From the cell containing the given text, extract its center point as [x, y] coordinate. 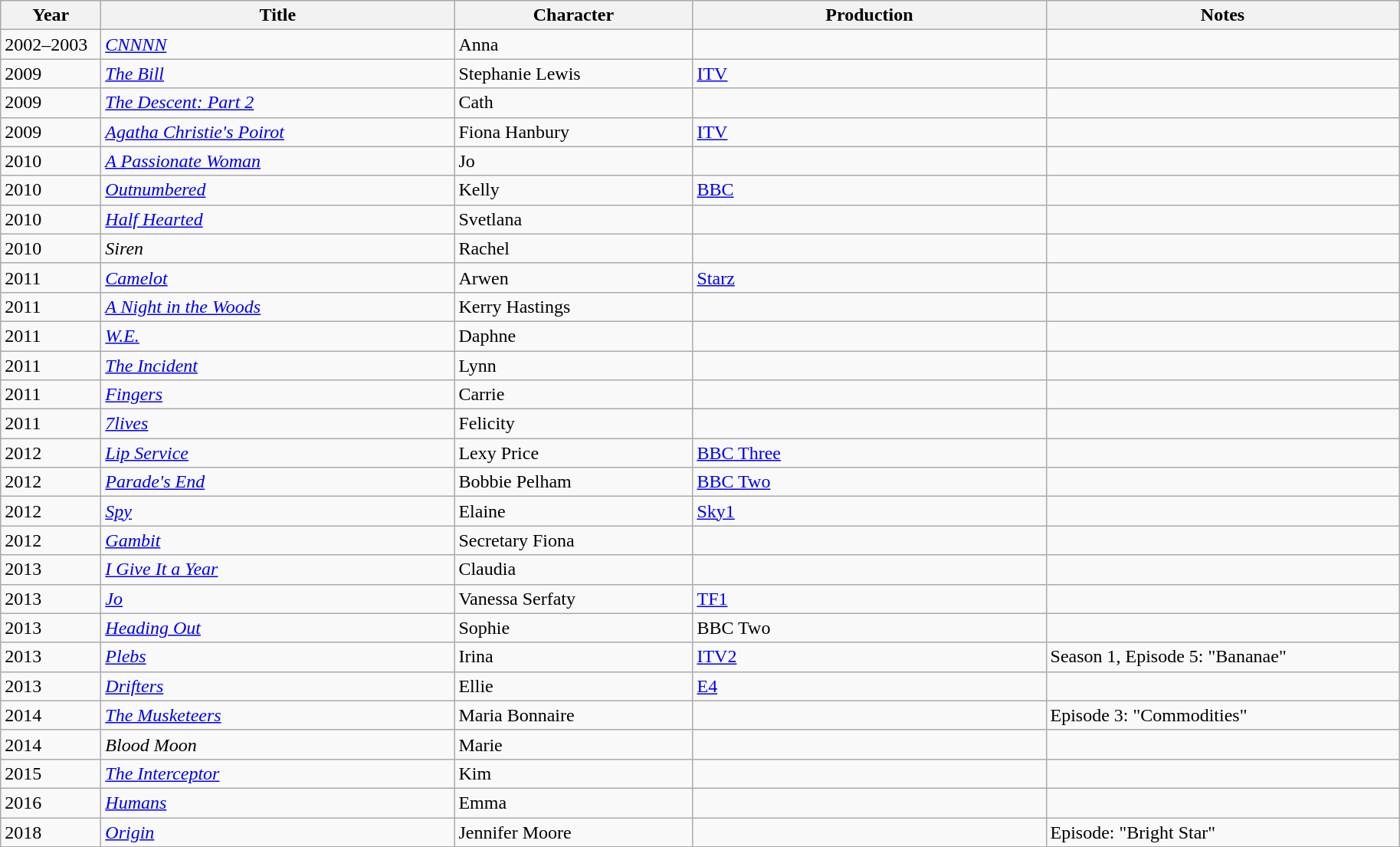
Camelot [277, 277]
Fiona Hanbury [573, 132]
Year [51, 15]
Anna [573, 44]
Jennifer Moore [573, 832]
Secretary Fiona [573, 540]
W.E. [277, 336]
Outnumbered [277, 190]
Lip Service [277, 453]
The Descent: Part 2 [277, 103]
Rachel [573, 248]
Starz [869, 277]
Episode: "Bright Star" [1223, 832]
BBC Three [869, 453]
TF1 [869, 599]
Marie [573, 744]
Parade's End [277, 482]
Kelly [573, 190]
The Incident [277, 366]
BBC [869, 190]
Gambit [277, 540]
Half Hearted [277, 219]
Carrie [573, 395]
Daphne [573, 336]
Felicity [573, 424]
Heading Out [277, 628]
Lynn [573, 366]
Arwen [573, 277]
Vanessa Serfaty [573, 599]
Spy [277, 511]
Fingers [277, 395]
2015 [51, 773]
Notes [1223, 15]
ITV2 [869, 657]
Season 1, Episode 5: "Bananae" [1223, 657]
Production [869, 15]
Agatha Christie's Poirot [277, 132]
Humans [277, 803]
I Give It a Year [277, 570]
Sky1 [869, 511]
Elaine [573, 511]
Svetlana [573, 219]
Sophie [573, 628]
Maria Bonnaire [573, 715]
Origin [277, 832]
E4 [869, 686]
Plebs [277, 657]
Episode 3: "Commodities" [1223, 715]
CNNNN [277, 44]
7lives [277, 424]
2018 [51, 832]
Blood Moon [277, 744]
Irina [573, 657]
2016 [51, 803]
Siren [277, 248]
Ellie [573, 686]
The Bill [277, 74]
Kim [573, 773]
Cath [573, 103]
The Musketeers [277, 715]
Drifters [277, 686]
Emma [573, 803]
A Night in the Woods [277, 307]
A Passionate Woman [277, 161]
Stephanie Lewis [573, 74]
2002–2003 [51, 44]
Lexy Price [573, 453]
Claudia [573, 570]
Bobbie Pelham [573, 482]
Character [573, 15]
Title [277, 15]
The Interceptor [277, 773]
Kerry Hastings [573, 307]
